Extract the [X, Y] coordinate from the center of the cell holding the provided text.  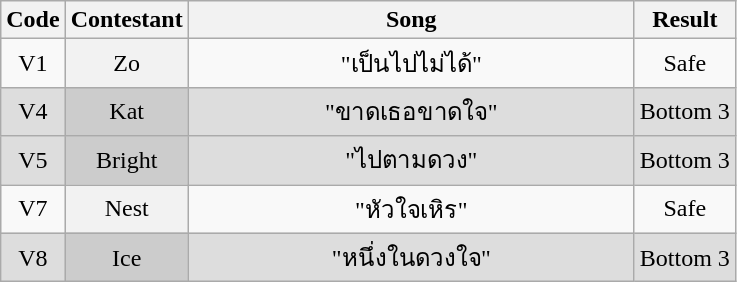
Result [684, 20]
"เป็นไปไม่ได้" [411, 64]
V1 [33, 64]
Ice [126, 258]
Kat [126, 112]
Nest [126, 208]
"ไปตามดวง" [411, 160]
Bright [126, 160]
V5 [33, 160]
"หนึ่งในดวงใจ" [411, 258]
"ขาดเธอขาดใจ" [411, 112]
Zo [126, 64]
Song [411, 20]
V7 [33, 208]
V8 [33, 258]
"หัวใจเหิร" [411, 208]
Code [33, 20]
V4 [33, 112]
Contestant [126, 20]
